Output the [x, y] coordinate of the center of the cell containing the given text.  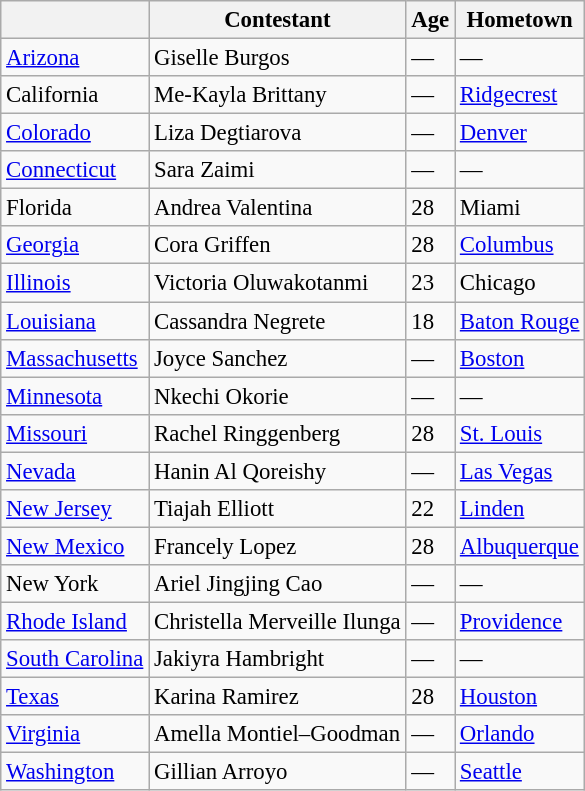
Francely Lopez [278, 546]
Baton Rouge [520, 321]
Connecticut [75, 170]
Albuquerque [520, 546]
Orlando [520, 734]
Cora Griffen [278, 245]
Amella Montiel–Goodman [278, 734]
Linden [520, 509]
Florida [75, 208]
Las Vegas [520, 471]
Washington [75, 772]
Liza Degtiarova [278, 133]
Christella Merveille Ilunga [278, 621]
Joyce Sanchez [278, 358]
Virginia [75, 734]
Ridgecrest [520, 95]
New York [75, 584]
Age [430, 20]
Sara Zaimi [278, 170]
Denver [520, 133]
Illinois [75, 283]
23 [430, 283]
Rachel Ringgenberg [278, 433]
Colorado [75, 133]
Rhode Island [75, 621]
New Jersey [75, 509]
Louisiana [75, 321]
Texas [75, 697]
California [75, 95]
South Carolina [75, 659]
Giselle Burgos [278, 58]
Providence [520, 621]
Victoria Oluwakotanmi [278, 283]
Tiajah Elliott [278, 509]
Hanin Al Qoreishy [278, 471]
Gillian Arroyo [278, 772]
Missouri [75, 433]
Nkechi Okorie [278, 396]
New Mexico [75, 546]
Arizona [75, 58]
Cassandra Negrete [278, 321]
Nevada [75, 471]
Seattle [520, 772]
Minnesota [75, 396]
Me-Kayla Brittany [278, 95]
Karina Ramirez [278, 697]
Boston [520, 358]
18 [430, 321]
22 [430, 509]
Georgia [75, 245]
Contestant [278, 20]
Andrea Valentina [278, 208]
Columbus [520, 245]
Houston [520, 697]
Hometown [520, 20]
Miami [520, 208]
Ariel Jingjing Cao [278, 584]
Massachusetts [75, 358]
Chicago [520, 283]
St. Louis [520, 433]
Jakiyra Hambright [278, 659]
